Scan for the cell matching the given text and deliver its (X, Y) coordinate at center. 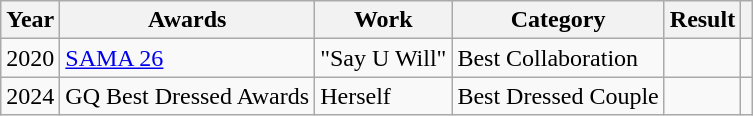
2024 (30, 96)
Category (558, 20)
Best Collaboration (558, 58)
Year (30, 20)
Result (702, 20)
"Say U Will" (384, 58)
2020 (30, 58)
GQ Best Dressed Awards (188, 96)
Best Dressed Couple (558, 96)
Work (384, 20)
Herself (384, 96)
SAMA 26 (188, 58)
Awards (188, 20)
